Detect which cell encompasses the target text, then output its [X, Y] center coordinate. 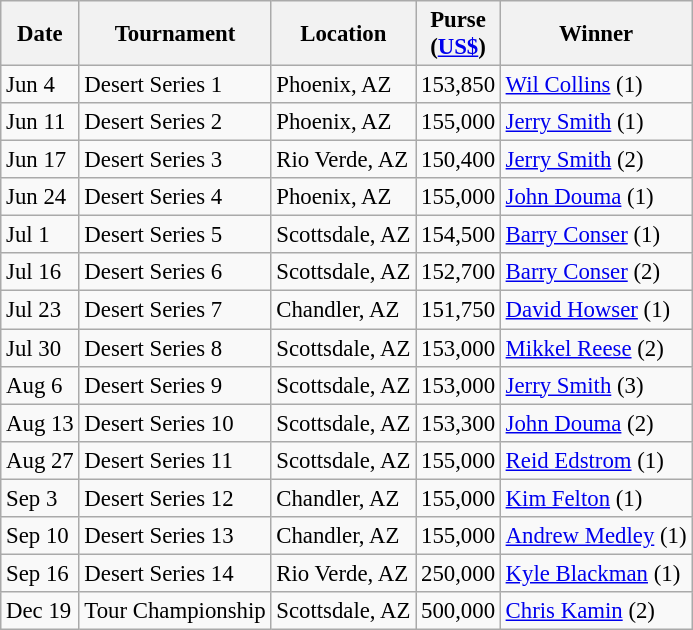
Wil Collins (1) [596, 85]
Desert Series 6 [175, 273]
Dec 19 [40, 611]
Jul 30 [40, 348]
Sep 3 [40, 498]
Reid Edstrom (1) [596, 460]
150,400 [458, 160]
500,000 [458, 611]
Desert Series 7 [175, 310]
Jun 4 [40, 85]
Jul 16 [40, 273]
Desert Series 8 [175, 348]
Desert Series 9 [175, 385]
Date [40, 34]
Desert Series 13 [175, 536]
Sep 10 [40, 536]
153,300 [458, 423]
Mikkel Reese (2) [596, 348]
John Douma (1) [596, 197]
Chris Kamin (2) [596, 611]
Desert Series 5 [175, 235]
Desert Series 14 [175, 573]
151,750 [458, 310]
John Douma (2) [596, 423]
Desert Series 1 [175, 85]
Desert Series 11 [175, 460]
Jerry Smith (3) [596, 385]
Kyle Blackman (1) [596, 573]
Jun 17 [40, 160]
Sep 16 [40, 573]
Barry Conser (2) [596, 273]
Jun 24 [40, 197]
Aug 13 [40, 423]
Tournament [175, 34]
Desert Series 3 [175, 160]
Location [344, 34]
Aug 27 [40, 460]
Barry Conser (1) [596, 235]
Aug 6 [40, 385]
153,850 [458, 85]
Jul 1 [40, 235]
250,000 [458, 573]
Winner [596, 34]
David Howser (1) [596, 310]
154,500 [458, 235]
Desert Series 10 [175, 423]
Jun 11 [40, 122]
Tour Championship [175, 611]
152,700 [458, 273]
Kim Felton (1) [596, 498]
Purse(US$) [458, 34]
Desert Series 12 [175, 498]
Desert Series 2 [175, 122]
Desert Series 4 [175, 197]
Jerry Smith (2) [596, 160]
Andrew Medley (1) [596, 536]
Jul 23 [40, 310]
Jerry Smith (1) [596, 122]
